Find where the given text appears and provide that cell's center as (x, y) coordinate. 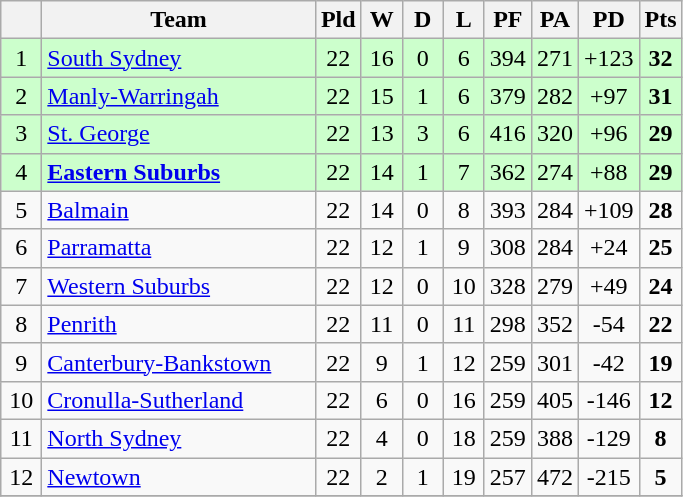
Cronulla-Sutherland (179, 400)
+88 (608, 172)
Penrith (179, 324)
320 (554, 134)
+96 (608, 134)
+49 (608, 286)
D (422, 20)
South Sydney (179, 58)
393 (508, 210)
388 (554, 438)
-42 (608, 362)
472 (554, 477)
32 (660, 58)
Pts (660, 20)
13 (382, 134)
298 (508, 324)
362 (508, 172)
328 (508, 286)
-54 (608, 324)
+97 (608, 96)
St. George (179, 134)
Canterbury-Bankstown (179, 362)
279 (554, 286)
+109 (608, 210)
257 (508, 477)
308 (508, 248)
25 (660, 248)
Balmain (179, 210)
18 (464, 438)
271 (554, 58)
Western Suburbs (179, 286)
28 (660, 210)
PD (608, 20)
394 (508, 58)
-215 (608, 477)
301 (554, 362)
L (464, 20)
24 (660, 286)
Pld (338, 20)
379 (508, 96)
352 (554, 324)
282 (554, 96)
-129 (608, 438)
North Sydney (179, 438)
416 (508, 134)
274 (554, 172)
+24 (608, 248)
+123 (608, 58)
Eastern Suburbs (179, 172)
W (382, 20)
-146 (608, 400)
PF (508, 20)
31 (660, 96)
Manly-Warringah (179, 96)
15 (382, 96)
405 (554, 400)
Team (179, 20)
Newtown (179, 477)
PA (554, 20)
Parramatta (179, 248)
